Extract the (x, y) coordinate from the center of the cell holding the provided text.  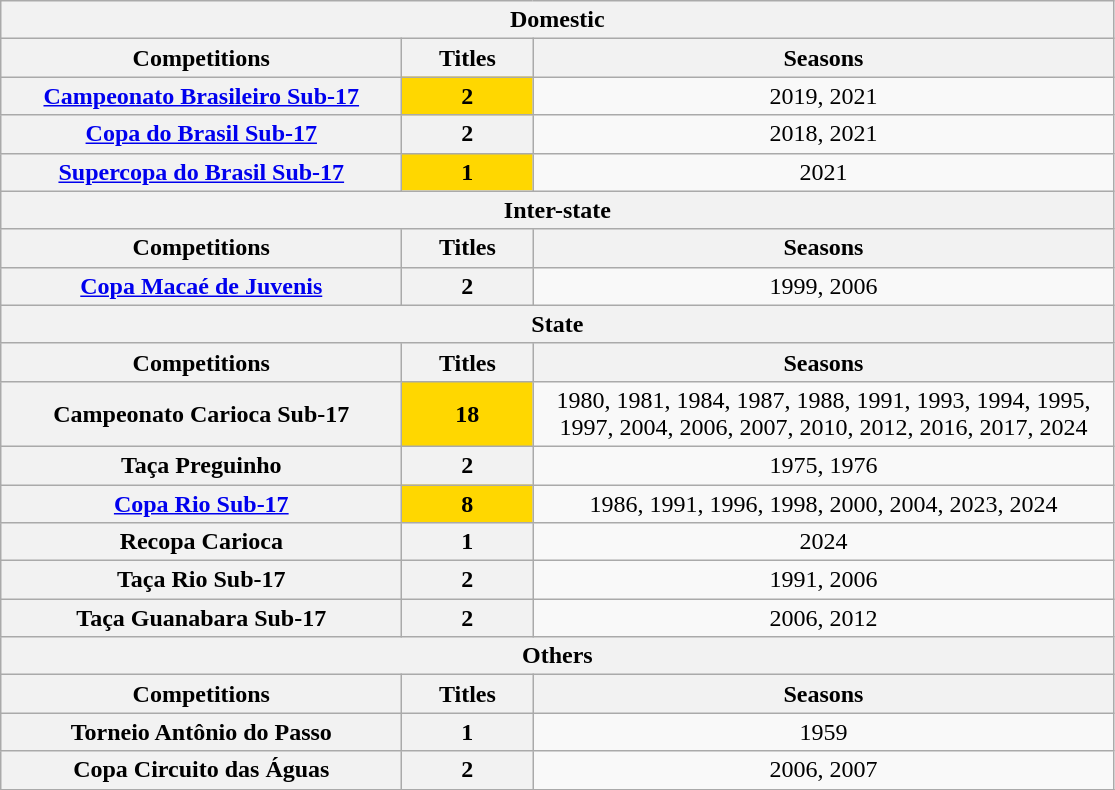
Copa do Brasil Sub-17 (202, 134)
1999, 2006 (824, 286)
Recopa Carioca (202, 542)
Others (558, 656)
2024 (824, 542)
Supercopa do Brasil Sub-17 (202, 172)
Campeonato Carioca Sub-17 (202, 414)
1980, 1981, 1984, 1987, 1988, 1991, 1993, 1994, 1995, 1997, 2004, 2006, 2007, 2010, 2012, 2016, 2017, 2024 (824, 414)
2019, 2021 (824, 96)
Torneio Antônio do Passo (202, 732)
Domestic (558, 20)
Taça Guanabara Sub-17 (202, 618)
1986, 1991, 1996, 1998, 2000, 2004, 2023, 2024 (824, 503)
Taça Preguinho (202, 465)
Copa Rio Sub-17 (202, 503)
Inter-state (558, 210)
2006, 2012 (824, 618)
1975, 1976 (824, 465)
18 (468, 414)
1991, 2006 (824, 580)
State (558, 324)
1959 (824, 732)
Copa Circuito das Águas (202, 770)
8 (468, 503)
Copa Macaé de Juvenis (202, 286)
2006, 2007 (824, 770)
2018, 2021 (824, 134)
2021 (824, 172)
Taça Rio Sub-17 (202, 580)
Campeonato Brasileiro Sub-17 (202, 96)
